Determine the (X, Y) coordinate at the center of the cell enclosing the given text.  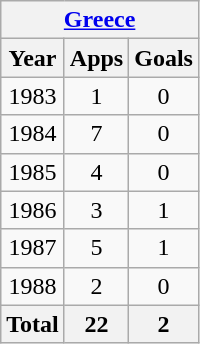
4 (96, 172)
Greece (100, 20)
1985 (33, 172)
5 (96, 248)
1986 (33, 210)
1983 (33, 96)
Year (33, 58)
7 (96, 134)
Apps (96, 58)
22 (96, 324)
1987 (33, 248)
3 (96, 210)
Goals (164, 58)
1984 (33, 134)
1988 (33, 286)
Total (33, 324)
